Identify which cell holds the provided text, then report its (x, y) central coordinate. 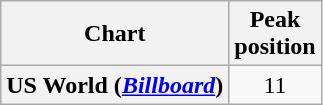
11 (275, 85)
Chart (115, 34)
Peakposition (275, 34)
US World (Billboard) (115, 85)
